Search for the cell housing the specified text and yield its [X, Y] center coordinate. 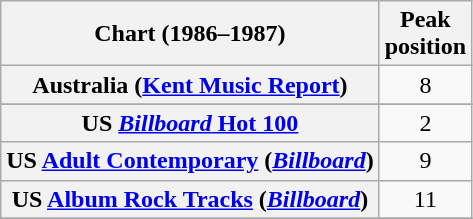
Chart (1986–1987) [190, 34]
Peakposition [425, 34]
11 [425, 199]
Australia (Kent Music Report) [190, 85]
9 [425, 161]
8 [425, 85]
2 [425, 123]
US Adult Contemporary (Billboard) [190, 161]
US Album Rock Tracks (Billboard) [190, 199]
US Billboard Hot 100 [190, 123]
